Identify which cell holds the provided text, then report its (X, Y) central coordinate. 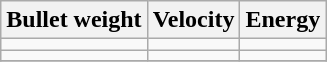
Bullet weight (74, 20)
Velocity (194, 20)
Energy (283, 20)
